Identify which cell holds the provided text, then report its (x, y) central coordinate. 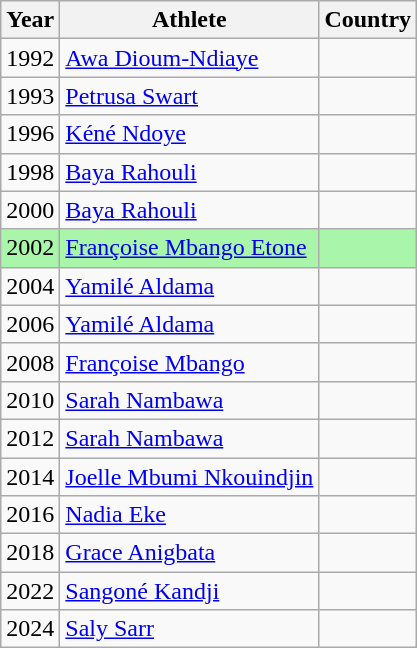
Nadia Eke (190, 515)
1992 (30, 58)
Awa Dioum-Ndiaye (190, 58)
Kéné Ndoye (190, 134)
2006 (30, 324)
Saly Sarr (190, 629)
1998 (30, 172)
2004 (30, 286)
2000 (30, 210)
Petrusa Swart (190, 96)
2002 (30, 248)
2018 (30, 553)
2024 (30, 629)
2022 (30, 591)
2008 (30, 362)
2014 (30, 477)
2012 (30, 438)
Country (368, 20)
2016 (30, 515)
Athlete (190, 20)
2010 (30, 400)
Sangoné Kandji (190, 591)
Françoise Mbango Etone (190, 248)
1996 (30, 134)
1993 (30, 96)
Joelle Mbumi Nkouindjin (190, 477)
Françoise Mbango (190, 362)
Year (30, 20)
Grace Anigbata (190, 553)
